Locate the cell with the specified text and output its [X, Y] center coordinate. 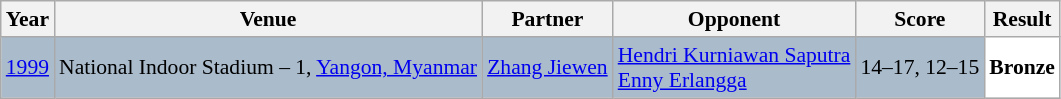
Partner [548, 19]
Year [28, 19]
Venue [268, 19]
National Indoor Stadium – 1, Yangon, Myanmar [268, 68]
14–17, 12–15 [920, 68]
Result [1022, 19]
Bronze [1022, 68]
Score [920, 19]
1999 [28, 68]
Hendri Kurniawan Saputra Enny Erlangga [734, 68]
Zhang Jiewen [548, 68]
Opponent [734, 19]
